Search for the cell housing the specified text and yield its [x, y] center coordinate. 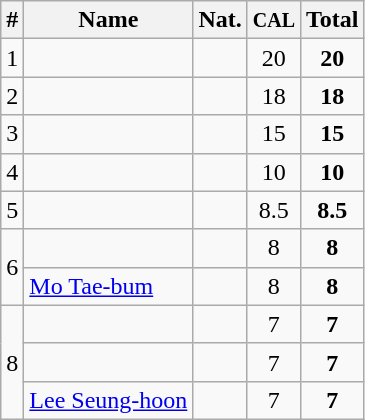
6 [12, 267]
# [12, 20]
4 [12, 172]
Total [333, 20]
Nat. [220, 20]
CAL [274, 20]
2 [12, 96]
5 [12, 210]
3 [12, 134]
1 [12, 58]
Lee Seung-hoon [108, 400]
Mo Tae-bum [108, 286]
Name [108, 20]
